Capture the cell that displays the provided text and extract its [X, Y] central coordinate. 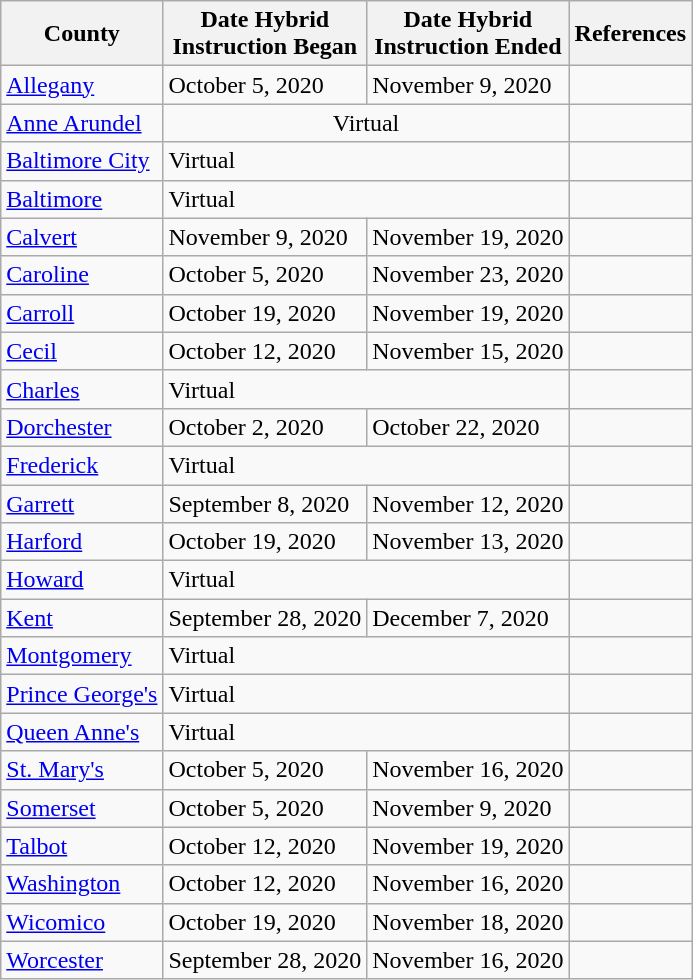
References [630, 34]
County [82, 34]
Carroll [82, 313]
Date HybridInstruction Ended [468, 34]
October 22, 2020 [468, 427]
Montgomery [82, 656]
September 8, 2020 [265, 503]
October 2, 2020 [265, 427]
Garrett [82, 503]
Dorchester [82, 427]
Caroline [82, 275]
Baltimore City [82, 161]
Cecil [82, 351]
Allegany [82, 85]
Baltimore [82, 199]
November 15, 2020 [468, 351]
Date HybridInstruction Began [265, 34]
Charles [82, 389]
Calvert [82, 237]
Somerset [82, 808]
Harford [82, 542]
Frederick [82, 465]
November 13, 2020 [468, 542]
Howard [82, 580]
December 7, 2020 [468, 618]
Wicomico [82, 922]
November 23, 2020 [468, 275]
Washington [82, 884]
Kent [82, 618]
November 18, 2020 [468, 922]
Talbot [82, 846]
Prince George's [82, 694]
St. Mary's [82, 770]
Worcester [82, 960]
Queen Anne's [82, 732]
November 12, 2020 [468, 503]
Anne Arundel [82, 123]
